Capture the cell that displays the provided text and extract its [X, Y] central coordinate. 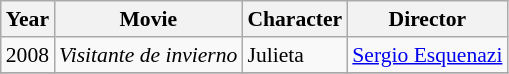
Movie [148, 19]
2008 [28, 55]
Sergio Esquenazi [427, 55]
Character [294, 19]
Visitante de invierno [148, 55]
Director [427, 19]
Julieta [294, 55]
Year [28, 19]
